Find where the given text appears and provide that cell's center as [X, Y] coordinate. 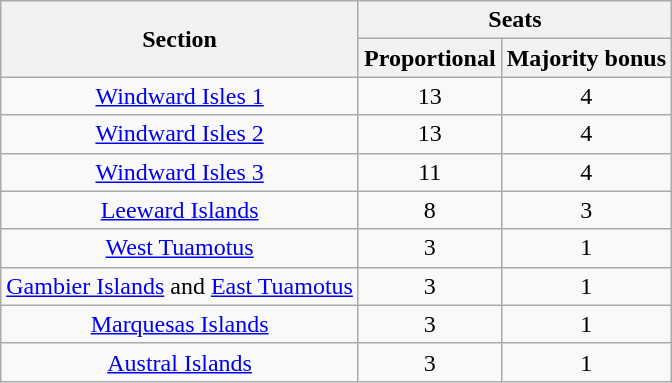
8 [430, 210]
Windward Isles 3 [180, 172]
Gambier Islands and East Tuamotus [180, 286]
11 [430, 172]
Windward Isles 2 [180, 134]
Austral Islands [180, 362]
Section [180, 39]
Majority bonus [586, 58]
Proportional [430, 58]
West Tuamotus [180, 248]
Seats [514, 20]
Marquesas Islands [180, 324]
Windward Isles 1 [180, 96]
Leeward Islands [180, 210]
